Capture the cell that displays the provided text and extract its [X, Y] central coordinate. 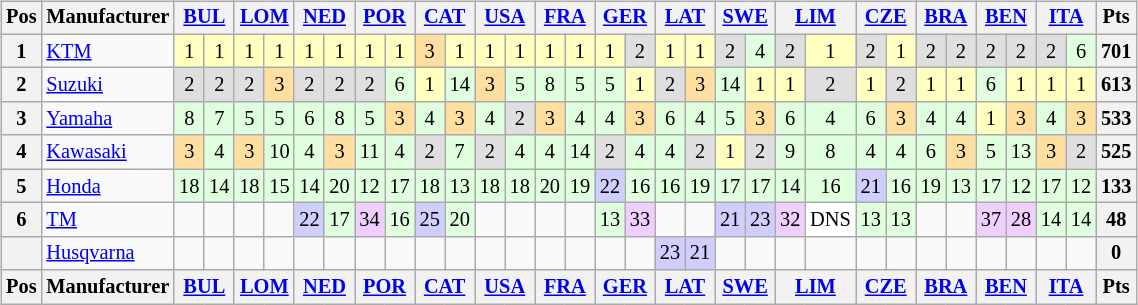
11 [370, 152]
33 [640, 220]
525 [1116, 152]
37 [991, 220]
25 [430, 220]
133 [1116, 186]
48 [1116, 220]
613 [1116, 85]
Husqvarna [108, 253]
0 [1116, 253]
9 [790, 152]
533 [1116, 119]
32 [790, 220]
28 [1021, 220]
DNS [830, 220]
Kawasaki [108, 152]
701 [1116, 51]
KTM [108, 51]
15 [279, 186]
TM [108, 220]
34 [370, 220]
Honda [108, 186]
10 [279, 152]
Yamaha [108, 119]
Suzuki [108, 85]
